Return the (x, y) coordinate for the center point of the cell that contains the specified text.  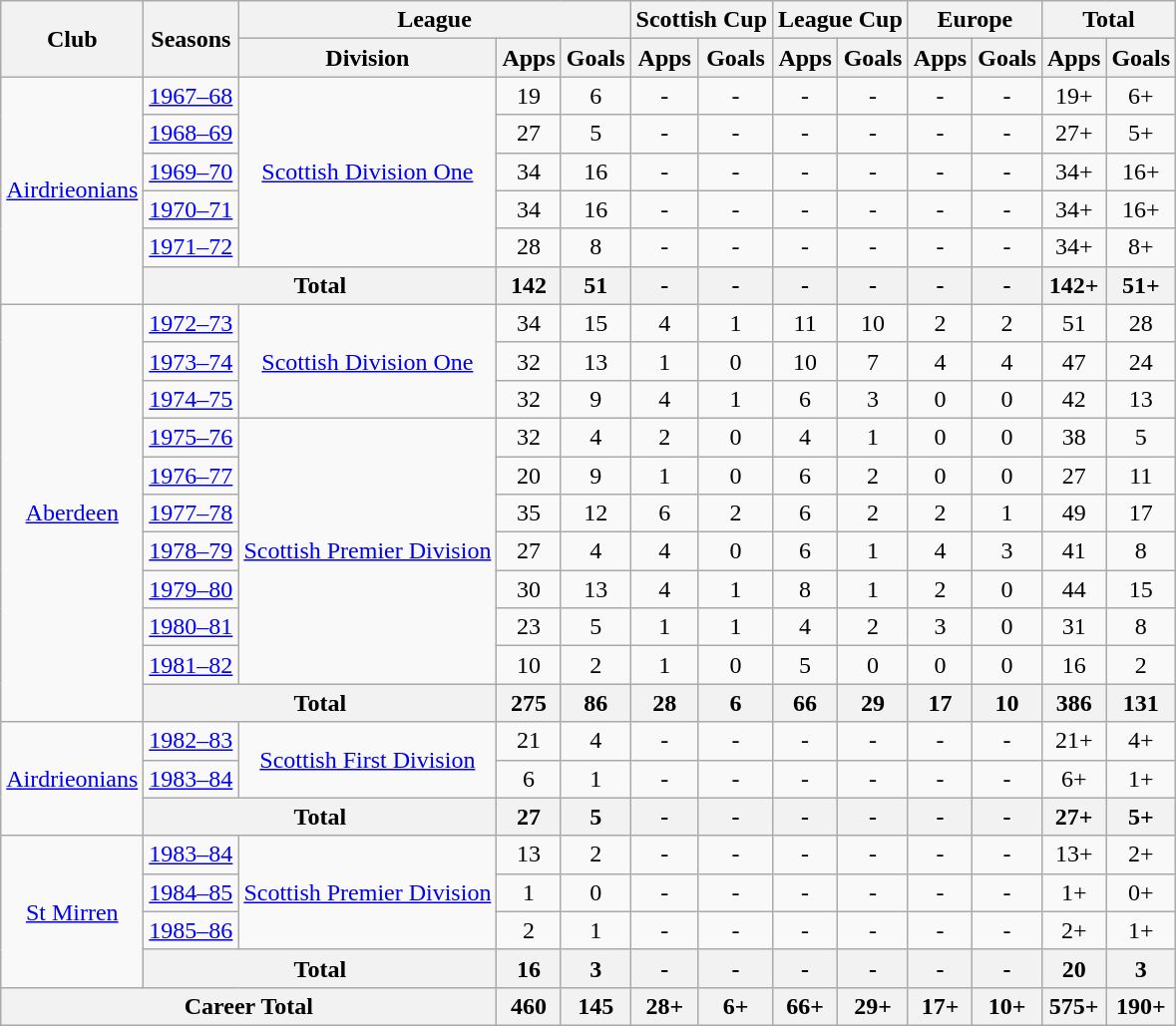
386 (1073, 703)
19 (529, 96)
17+ (940, 1006)
1972–73 (192, 323)
49 (1073, 513)
Career Total (249, 1006)
1967–68 (192, 96)
Scottish Cup (701, 20)
23 (529, 627)
Aberdeen (72, 513)
7 (874, 361)
1978–79 (192, 551)
1979–80 (192, 589)
460 (529, 1006)
0+ (1141, 892)
10+ (1007, 1006)
1970–71 (192, 209)
1985–86 (192, 930)
League Cup (841, 20)
29+ (874, 1006)
190+ (1141, 1006)
131 (1141, 703)
145 (595, 1006)
31 (1073, 627)
1974–75 (192, 399)
1984–85 (192, 892)
42 (1073, 399)
1981–82 (192, 665)
1969–70 (192, 171)
Division (367, 58)
1982–83 (192, 741)
Seasons (192, 39)
142 (529, 285)
Europe (975, 20)
35 (529, 513)
4+ (1141, 741)
St Mirren (72, 911)
38 (1073, 437)
1976–77 (192, 476)
League (435, 20)
66+ (806, 1006)
41 (1073, 551)
13+ (1073, 855)
21+ (1073, 741)
28+ (664, 1006)
86 (595, 703)
1980–81 (192, 627)
8+ (1141, 247)
47 (1073, 361)
19+ (1073, 96)
66 (806, 703)
275 (529, 703)
24 (1141, 361)
1973–74 (192, 361)
Scottish First Division (367, 760)
30 (529, 589)
1971–72 (192, 247)
1977–78 (192, 513)
575+ (1073, 1006)
51+ (1141, 285)
29 (874, 703)
21 (529, 741)
1975–76 (192, 437)
1968–69 (192, 134)
Club (72, 39)
12 (595, 513)
142+ (1073, 285)
44 (1073, 589)
